Output the (X, Y) coordinate of the center of the cell containing the given text.  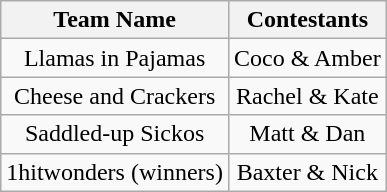
Baxter & Nick (307, 172)
Contestants (307, 20)
Coco & Amber (307, 58)
Llamas in Pajamas (115, 58)
1hitwonders (winners) (115, 172)
Matt & Dan (307, 134)
Team Name (115, 20)
Saddled-up Sickos (115, 134)
Cheese and Crackers (115, 96)
Rachel & Kate (307, 96)
